Output the (X, Y) coordinate of the center of the cell containing the given text.  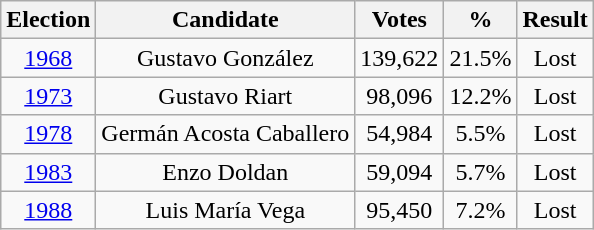
59,094 (400, 172)
1968 (48, 58)
Gustavo Riart (226, 96)
12.2% (480, 96)
98,096 (400, 96)
21.5% (480, 58)
Result (555, 20)
Candidate (226, 20)
95,450 (400, 210)
54,984 (400, 134)
5.7% (480, 172)
Germán Acosta Caballero (226, 134)
Enzo Doldan (226, 172)
Gustavo González (226, 58)
1973 (48, 96)
1978 (48, 134)
Votes (400, 20)
% (480, 20)
5.5% (480, 134)
1983 (48, 172)
7.2% (480, 210)
Election (48, 20)
Luis María Vega (226, 210)
139,622 (400, 58)
1988 (48, 210)
